Return [X, Y] of the center of cell containing provided text 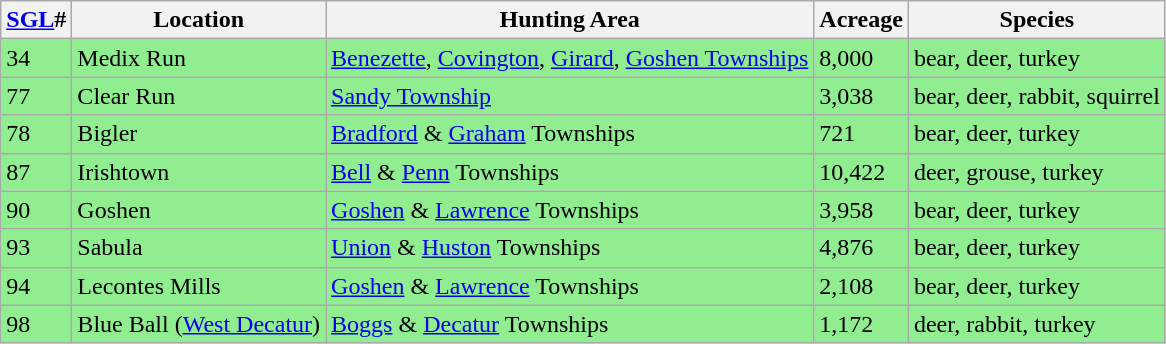
Medix Run [199, 58]
Location [199, 20]
8,000 [862, 58]
Species [1036, 20]
98 [36, 324]
94 [36, 286]
Lecontes Mills [199, 286]
Irishtown [199, 172]
1,172 [862, 324]
Bell & Penn Townships [570, 172]
77 [36, 96]
Union & Huston Townships [570, 248]
Acreage [862, 20]
2,108 [862, 286]
90 [36, 210]
93 [36, 248]
Hunting Area [570, 20]
Sabula [199, 248]
Bradford & Graham Townships [570, 134]
Sandy Township [570, 96]
10,422 [862, 172]
SGL# [36, 20]
4,876 [862, 248]
bear, deer, rabbit, squirrel [1036, 96]
deer, rabbit, turkey [1036, 324]
deer, grouse, turkey [1036, 172]
3,038 [862, 96]
78 [36, 134]
87 [36, 172]
Goshen [199, 210]
721 [862, 134]
Bigler [199, 134]
3,958 [862, 210]
Blue Ball (West Decatur) [199, 324]
Benezette, Covington, Girard, Goshen Townships [570, 58]
Clear Run [199, 96]
34 [36, 58]
Boggs & Decatur Townships [570, 324]
